For the text-containing cell, return its midpoint in (X, Y) coordinate format. 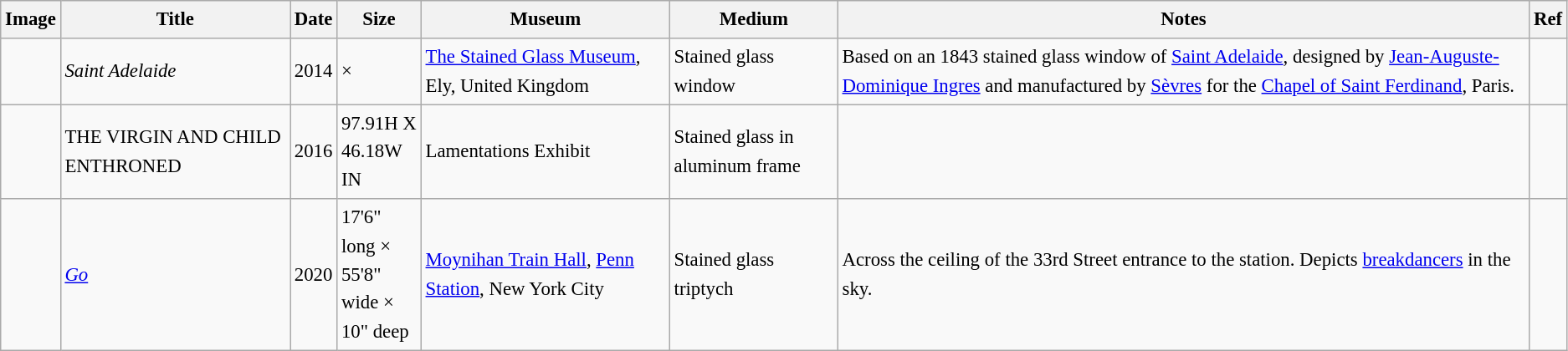
Date (313, 20)
Saint Adelaide (175, 72)
Notes (1183, 20)
17'6" long × 55'8" wide × 10" deep (380, 275)
Moynihan Train Hall, Penn Station, New York City (546, 275)
Stained glass window (753, 72)
2020 (313, 275)
× (380, 72)
Across the ceiling of the 33rd Street entrance to the station. Depicts breakdancers in the sky. (1183, 275)
Medium (753, 20)
2014 (313, 72)
2016 (313, 152)
Museum (546, 20)
Stained glass in aluminum frame (753, 152)
Title (175, 20)
THE VIRGIN AND CHILD ENTHRONED (175, 152)
Size (380, 20)
Ref (1548, 20)
Go (175, 275)
Lamentations Exhibit (546, 152)
97.91H X 46.18W IN (380, 152)
Stained glass triptych (753, 275)
Image (30, 20)
The Stained Glass Museum,Ely, United Kingdom (546, 72)
